Extract the (X, Y) coordinate from the center of the cell holding the provided text.  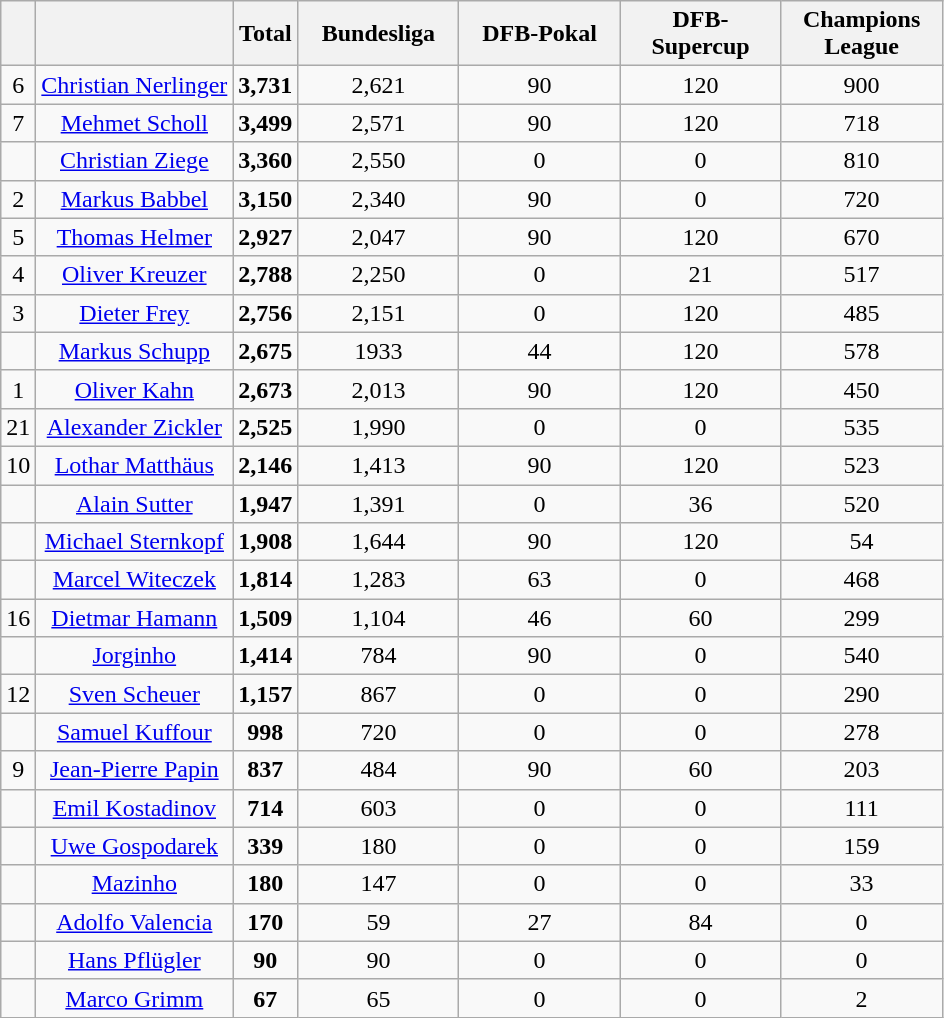
2,340 (378, 199)
2,673 (266, 389)
Alain Sutter (134, 503)
1 (18, 389)
12 (18, 694)
2,013 (378, 389)
837 (266, 770)
9 (18, 770)
1,413 (378, 465)
63 (540, 580)
718 (862, 123)
3,499 (266, 123)
2,250 (378, 275)
Mazinho (134, 884)
170 (266, 922)
147 (378, 884)
Champions League (862, 34)
10 (18, 465)
278 (862, 732)
Uwe Gospodarek (134, 846)
2,146 (266, 465)
Adolfo Valencia (134, 922)
670 (862, 237)
3,731 (266, 85)
7 (18, 123)
520 (862, 503)
1,509 (266, 618)
Sven Scheuer (134, 694)
Hans Pflügler (134, 960)
290 (862, 694)
Christian Nerlinger (134, 85)
27 (540, 922)
900 (862, 85)
67 (266, 998)
517 (862, 275)
714 (266, 808)
578 (862, 351)
450 (862, 389)
2,525 (266, 427)
1,157 (266, 694)
Samuel Kuffour (134, 732)
59 (378, 922)
468 (862, 580)
535 (862, 427)
Oliver Kahn (134, 389)
65 (378, 998)
603 (378, 808)
2,675 (266, 351)
Mehmet Scholl (134, 123)
3,360 (266, 161)
1,908 (266, 542)
1,283 (378, 580)
1933 (378, 351)
1,990 (378, 427)
DFB-Supercup (700, 34)
2,151 (378, 313)
Thomas Helmer (134, 237)
299 (862, 618)
DFB-Pokal (540, 34)
5 (18, 237)
4 (18, 275)
111 (862, 808)
867 (378, 694)
36 (700, 503)
784 (378, 656)
33 (862, 884)
1,644 (378, 542)
1,814 (266, 580)
3 (18, 313)
1,947 (266, 503)
Marcel Witeczek (134, 580)
Jean-Pierre Papin (134, 770)
2,788 (266, 275)
Michael Sternkopf (134, 542)
2,550 (378, 161)
Dieter Frey (134, 313)
998 (266, 732)
6 (18, 85)
Bundesliga (378, 34)
2,571 (378, 123)
Emil Kostadinov (134, 808)
3,150 (266, 199)
Oliver Kreuzer (134, 275)
46 (540, 618)
Lothar Matthäus (134, 465)
1,414 (266, 656)
Marco Grimm (134, 998)
Total (266, 34)
2,621 (378, 85)
159 (862, 846)
810 (862, 161)
2,927 (266, 237)
Jorginho (134, 656)
44 (540, 351)
54 (862, 542)
Christian Ziege (134, 161)
540 (862, 656)
484 (378, 770)
2,047 (378, 237)
Dietmar Hamann (134, 618)
Alexander Zickler (134, 427)
1,391 (378, 503)
523 (862, 465)
339 (266, 846)
Markus Babbel (134, 199)
1,104 (378, 618)
16 (18, 618)
203 (862, 770)
84 (700, 922)
2,756 (266, 313)
Markus Schupp (134, 351)
485 (862, 313)
